Provide the [x, y] coordinate of the cell's center where the given text is located.  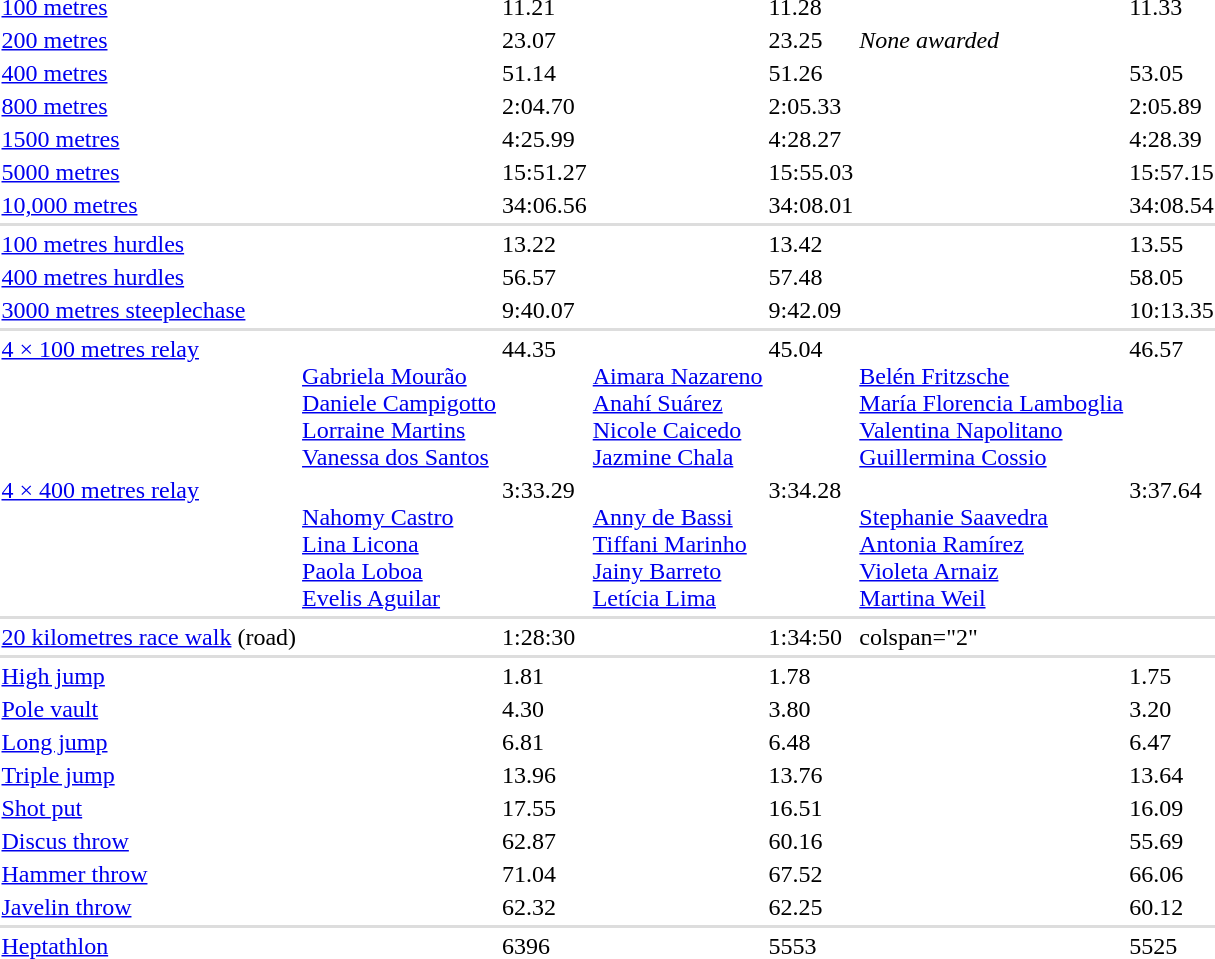
15:51.27 [545, 172]
Aimara NazarenoAnahí SuárezNicole CaicedoJazmine Chala [678, 403]
Long jump [149, 742]
13.42 [811, 244]
13.96 [545, 775]
4.30 [545, 709]
Anny de BassiTiffani MarinhoJainy BarretoLetícia Lima [678, 544]
Triple jump [149, 775]
3:34.28 [811, 544]
400 metres hurdles [149, 277]
71.04 [545, 874]
Shot put [149, 808]
5000 metres [149, 172]
9:40.07 [545, 310]
13.76 [811, 775]
Javelin throw [149, 907]
60.16 [811, 841]
17.55 [545, 808]
51.26 [811, 73]
1:34:50 [811, 637]
3:33.29 [545, 544]
1500 metres [149, 139]
23.25 [811, 40]
Pole vault [149, 709]
Hammer throw [149, 874]
16.51 [811, 808]
34:08.01 [811, 205]
Stephanie SaavedraAntonia RamírezVioleta ArnaizMartina Weil [992, 544]
10,000 metres [149, 205]
23.07 [545, 40]
1:28:30 [545, 637]
400 metres [149, 73]
3000 metres steeplechase [149, 310]
4 × 400 metres relay [149, 544]
57.48 [811, 277]
13.22 [545, 244]
4:25.99 [545, 139]
colspan="2" [992, 637]
Nahomy CastroLina LiconaPaola LoboaEvelis Aguilar [400, 544]
Belén FritzscheMaría Florencia LambogliaValentina NapolitanoGuillermina Cossio [992, 403]
Discus throw [149, 841]
62.87 [545, 841]
4:28.27 [811, 139]
3.80 [811, 709]
56.57 [545, 277]
51.14 [545, 73]
Gabriela MourãoDaniele CampigottoLorraine MartinsVanessa dos Santos [400, 403]
6.48 [811, 742]
200 metres [149, 40]
6.81 [545, 742]
34:06.56 [545, 205]
67.52 [811, 874]
100 metres hurdles [149, 244]
15:55.03 [811, 172]
20 kilometres race walk (road) [149, 637]
45.04 [811, 403]
1.81 [545, 676]
44.35 [545, 403]
4 × 100 metres relay [149, 403]
800 metres [149, 106]
2:05.33 [811, 106]
62.25 [811, 907]
62.32 [545, 907]
1.78 [811, 676]
2:04.70 [545, 106]
High jump [149, 676]
9:42.09 [811, 310]
